Identify which cell holds the provided text, then report its [x, y] central coordinate. 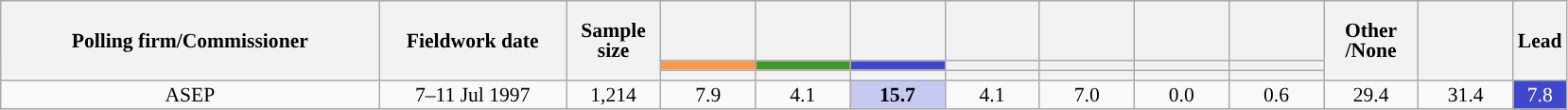
7.0 [1087, 95]
0.6 [1276, 95]
15.7 [897, 95]
7.8 [1540, 95]
Lead [1540, 40]
Sample size [613, 40]
Other/None [1371, 40]
ASEP [190, 95]
7.9 [708, 95]
Polling firm/Commissioner [190, 40]
Fieldwork date [473, 40]
0.0 [1181, 95]
7–11 Jul 1997 [473, 95]
1,214 [613, 95]
29.4 [1371, 95]
31.4 [1466, 95]
